Locate the cell with the specified text and output its (x, y) center coordinate. 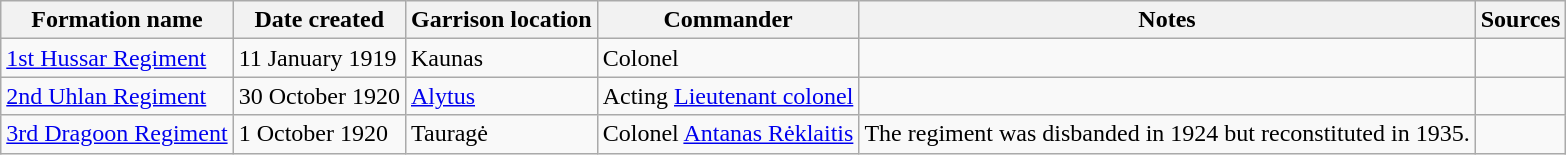
1st Hussar Regiment (117, 58)
The regiment was disbanded in 1924 but reconstituted in 1935. (1167, 134)
Commander (728, 20)
Alytus (501, 96)
Formation name (117, 20)
Colonel (728, 58)
11 January 1919 (319, 58)
Garrison location (501, 20)
Date created (319, 20)
1 October 1920 (319, 134)
Notes (1167, 20)
Tauragė (501, 134)
Sources (1520, 20)
Acting Lieutenant colonel (728, 96)
2nd Uhlan Regiment (117, 96)
Colonel Antanas Rėklaitis (728, 134)
3rd Dragoon Regiment (117, 134)
30 October 1920 (319, 96)
Kaunas (501, 58)
